Detect which cell encompasses the target text, then output its [X, Y] center coordinate. 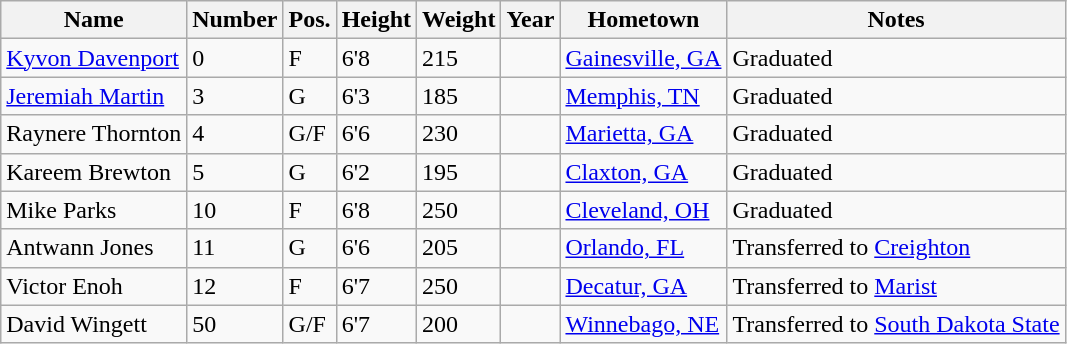
Memphis, TN [644, 96]
230 [459, 134]
6'2 [376, 172]
205 [459, 248]
Victor Enoh [94, 286]
5 [235, 172]
Marietta, GA [644, 134]
Kareem Brewton [94, 172]
Number [235, 20]
Orlando, FL [644, 248]
Cleveland, OH [644, 210]
Kyvon Davenport [94, 58]
Claxton, GA [644, 172]
Decatur, GA [644, 286]
Pos. [310, 20]
Name [94, 20]
Hometown [644, 20]
Transferred to South Dakota State [896, 324]
11 [235, 248]
3 [235, 96]
David Wingett [94, 324]
Gainesville, GA [644, 58]
185 [459, 96]
10 [235, 210]
Weight [459, 20]
Raynere Thornton [94, 134]
Height [376, 20]
Jeremiah Martin [94, 96]
Winnebago, NE [644, 324]
Antwann Jones [94, 248]
6'3 [376, 96]
Transferred to Marist [896, 286]
Transferred to Creighton [896, 248]
215 [459, 58]
195 [459, 172]
50 [235, 324]
200 [459, 324]
Year [530, 20]
12 [235, 286]
4 [235, 134]
0 [235, 58]
Notes [896, 20]
Mike Parks [94, 210]
